Return the [x, y] coordinate for the center point of the cell that contains the specified text.  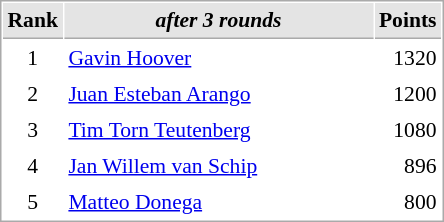
Rank [32, 21]
5 [32, 201]
Gavin Hoover [218, 57]
1320 [408, 57]
800 [408, 201]
4 [32, 165]
Matteo Donega [218, 201]
1080 [408, 129]
Tim Torn Teutenberg [218, 129]
Jan Willem van Schip [218, 165]
Juan Esteban Arango [218, 93]
Points [408, 21]
896 [408, 165]
3 [32, 129]
after 3 rounds [218, 21]
2 [32, 93]
1200 [408, 93]
1 [32, 57]
